Return the [X, Y] coordinate for the center point of the cell that contains the specified text.  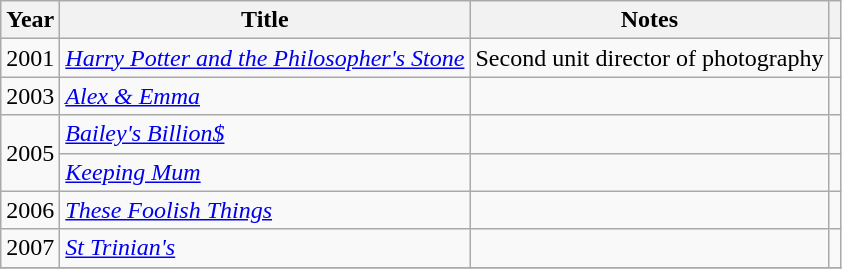
2007 [30, 248]
2003 [30, 96]
Keeping Mum [265, 172]
Year [30, 20]
Harry Potter and the Philosopher's Stone [265, 58]
Title [265, 20]
2001 [30, 58]
2006 [30, 210]
Second unit director of photography [650, 58]
Notes [650, 20]
These Foolish Things [265, 210]
2005 [30, 153]
St Trinian's [265, 248]
Alex & Emma [265, 96]
Bailey's Billion$ [265, 134]
